Output the [x, y] coordinate of the center of the cell containing the given text.  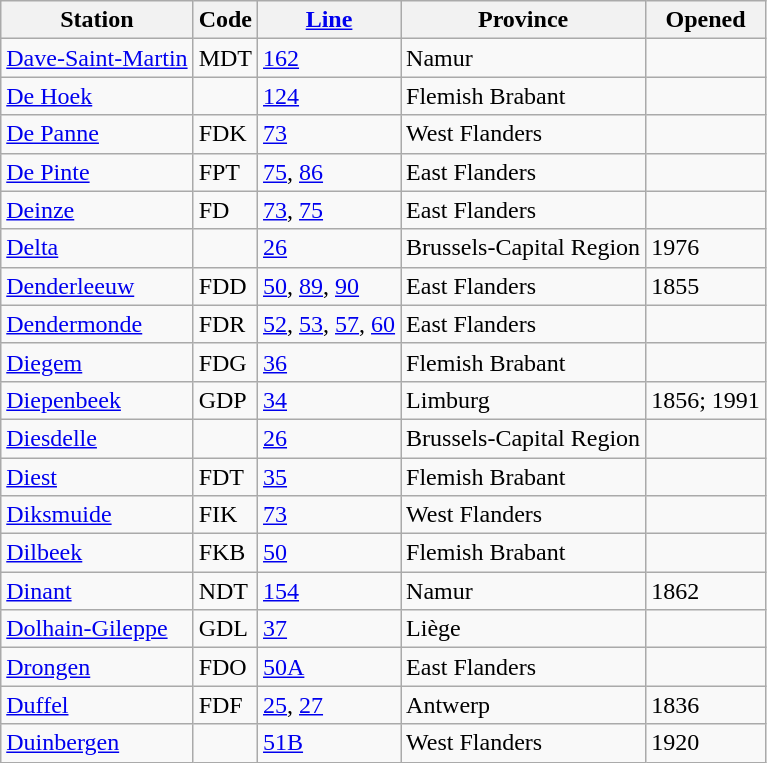
Line [330, 20]
50A [330, 667]
50 [330, 553]
Antwerp [524, 705]
124 [330, 96]
GDP [225, 400]
Liège [524, 629]
Diepenbeek [97, 400]
25, 27 [330, 705]
162 [330, 58]
De Pinte [97, 172]
FDD [225, 286]
FIK [225, 515]
35 [330, 477]
FDK [225, 134]
50, 89, 90 [330, 286]
Dolhain-Gileppe [97, 629]
36 [330, 362]
FKB [225, 553]
FDR [225, 324]
FDO [225, 667]
51B [330, 743]
De Panne [97, 134]
1855 [706, 286]
1836 [706, 705]
GDL [225, 629]
1862 [706, 591]
Duffel [97, 705]
De Hoek [97, 96]
154 [330, 591]
34 [330, 400]
73, 75 [330, 210]
Diksmuide [97, 515]
Diegem [97, 362]
Station [97, 20]
Diest [97, 477]
NDT [225, 591]
1920 [706, 743]
52, 53, 57, 60 [330, 324]
Deinze [97, 210]
37 [330, 629]
FD [225, 210]
FDF [225, 705]
Dave-Saint-Martin [97, 58]
1856; 1991 [706, 400]
Delta [97, 248]
Code [225, 20]
FDG [225, 362]
Opened [706, 20]
Duinbergen [97, 743]
Dinant [97, 591]
MDT [225, 58]
Dilbeek [97, 553]
FPT [225, 172]
75, 86 [330, 172]
1976 [706, 248]
Denderleeuw [97, 286]
Dendermonde [97, 324]
Diesdelle [97, 438]
Province [524, 20]
Limburg [524, 400]
FDT [225, 477]
Drongen [97, 667]
